Search for the cell housing the specified text and yield its (x, y) center coordinate. 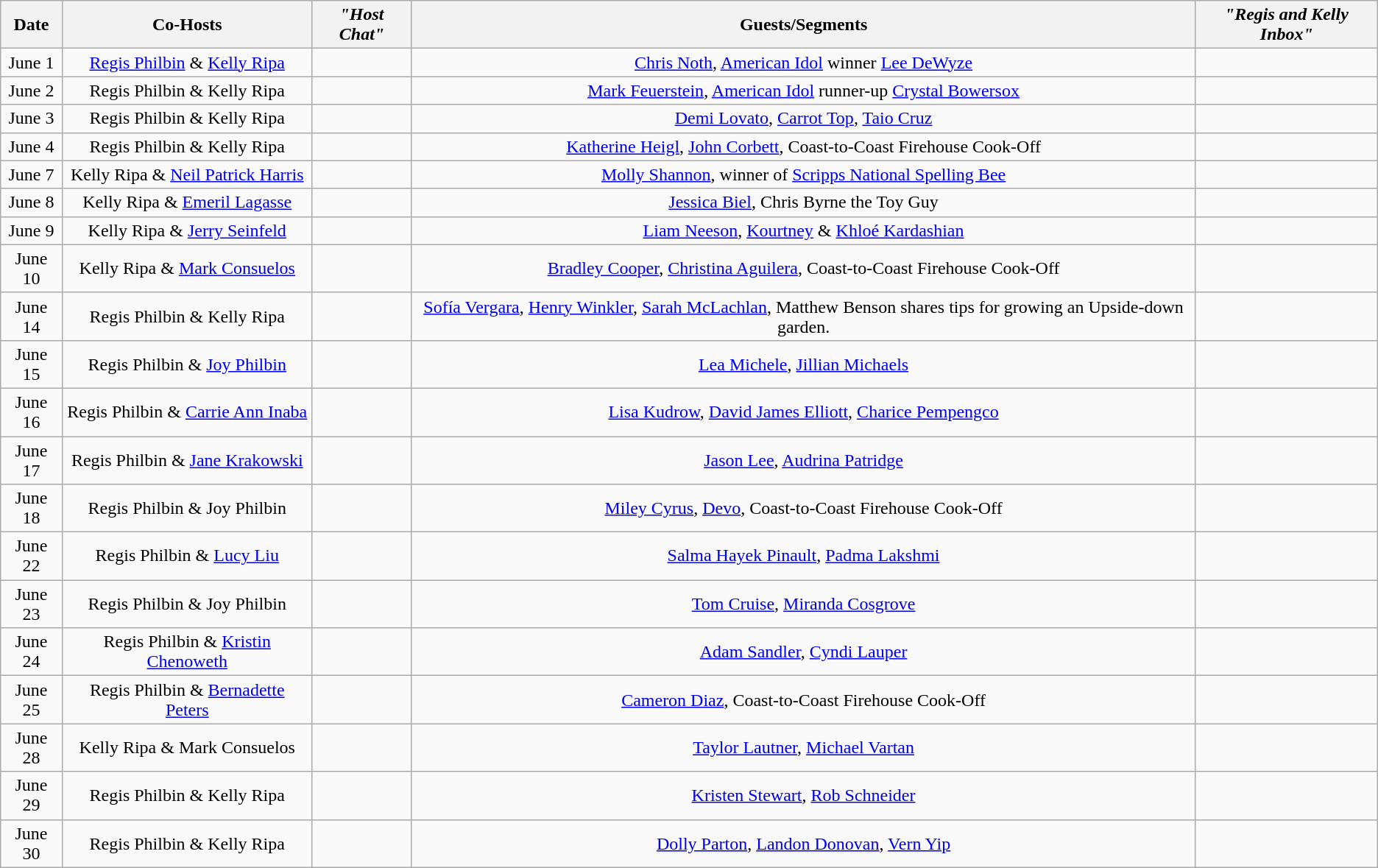
Regis Philbin & Jane Krakowski (187, 459)
June 3 (32, 119)
June 16 (32, 412)
Salma Hayek Pinault, Padma Lakshmi (804, 557)
Guests/Segments (804, 25)
June 22 (32, 557)
Kelly Ripa & Neil Patrick Harris (187, 174)
"Host Chat" (362, 25)
Kelly Ripa & Emeril Lagasse (187, 202)
Regis Philbin & Kristin Chenoweth (187, 652)
Miley Cyrus, Devo, Coast-to-Coast Firehouse Cook-Off (804, 508)
June 2 (32, 91)
Tom Cruise, Miranda Cosgrove (804, 604)
Chris Noth, American Idol winner Lee DeWyze (804, 63)
Katherine Heigl, John Corbett, Coast-to-Coast Firehouse Cook-Off (804, 147)
Cameron Diaz, Coast-to-Coast Firehouse Cook-Off (804, 699)
June 4 (32, 147)
Kristen Stewart, Rob Schneider (804, 795)
June 18 (32, 508)
Jason Lee, Audrina Patridge (804, 459)
Liam Neeson, Kourtney & Khloé Kardashian (804, 230)
June 8 (32, 202)
June 25 (32, 699)
June 29 (32, 795)
June 17 (32, 459)
June 28 (32, 748)
June 1 (32, 63)
June 23 (32, 604)
Taylor Lautner, Michael Vartan (804, 748)
June 7 (32, 174)
"Regis and Kelly Inbox" (1287, 25)
Dolly Parton, Landon Donovan, Vern Yip (804, 844)
Date (32, 25)
Mark Feuerstein, American Idol runner-up Crystal Bowersox (804, 91)
Regis Philbin & Lucy Liu (187, 557)
Jessica Biel, Chris Byrne the Toy Guy (804, 202)
June 14 (32, 317)
Sofía Vergara, Henry Winkler, Sarah McLachlan, Matthew Benson shares tips for growing an Upside-down garden. (804, 317)
Co-Hosts (187, 25)
Regis Philbin & Bernadette Peters (187, 699)
Regis Philbin & Carrie Ann Inaba (187, 412)
June 24 (32, 652)
Adam Sandler, Cyndi Lauper (804, 652)
Molly Shannon, winner of Scripps National Spelling Bee (804, 174)
Bradley Cooper, Christina Aguilera, Coast-to-Coast Firehouse Cook-Off (804, 268)
June 9 (32, 230)
Lea Michele, Jillian Michaels (804, 364)
June 10 (32, 268)
Kelly Ripa & Jerry Seinfeld (187, 230)
Lisa Kudrow, David James Elliott, Charice Pempengco (804, 412)
June 15 (32, 364)
June 30 (32, 844)
Demi Lovato, Carrot Top, Taio Cruz (804, 119)
